Return the (x, y) coordinate for the center point of the cell that contains the specified text.  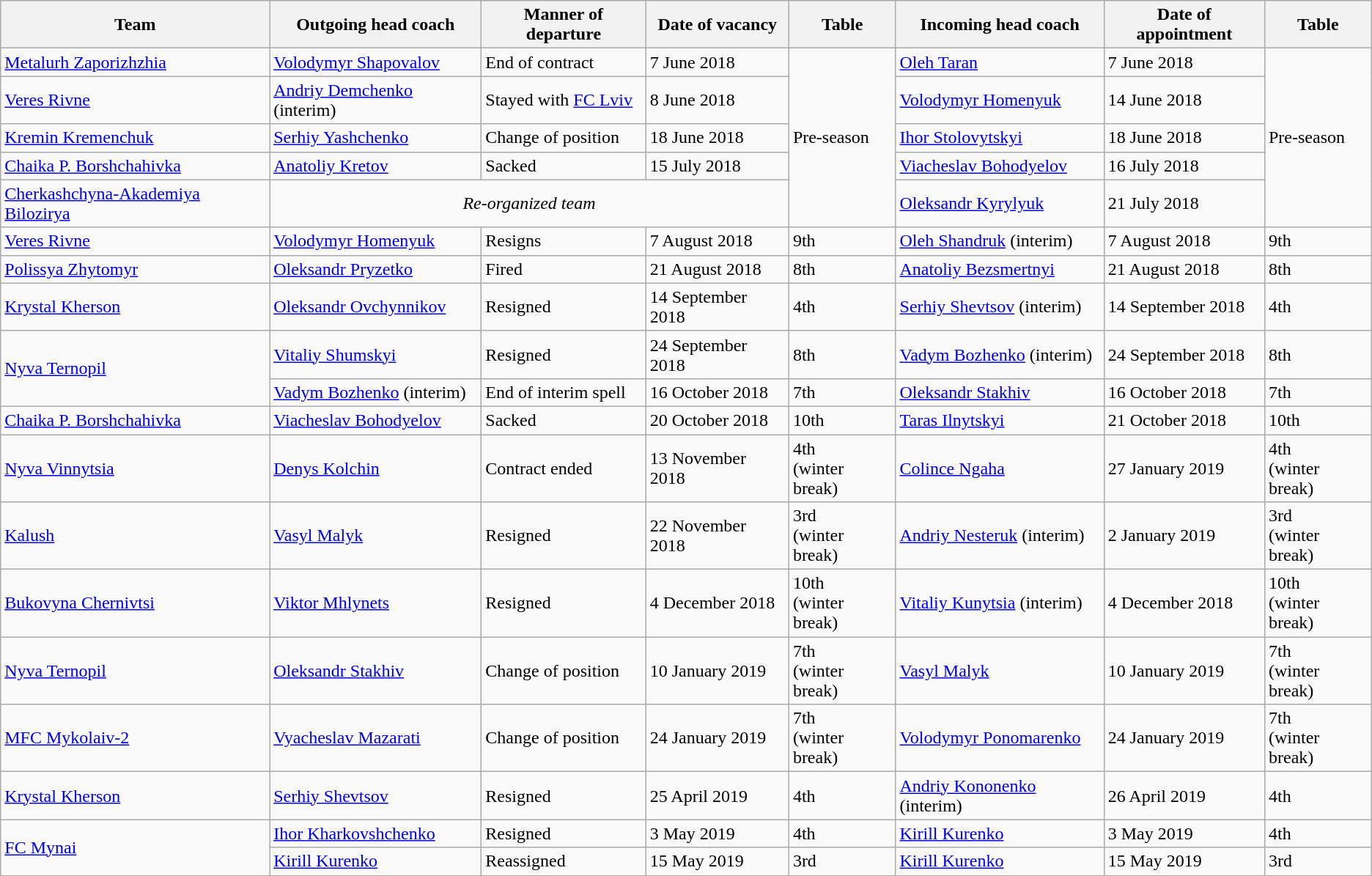
Serhiy Yashchenko (375, 138)
Polissya Zhytomyr (135, 269)
20 October 2018 (717, 420)
End of contract (564, 62)
Oleksandr Pryzetko (375, 269)
22 November 2018 (717, 536)
Vitaliy Kunytsia (interim) (1000, 603)
Stayed with FC Lviv (564, 100)
Metalurh Zaporizhzhia (135, 62)
Date of vacancy (717, 25)
Vyacheslav Mazarati (375, 738)
Manner of departure (564, 25)
25 April 2019 (717, 796)
26 April 2019 (1184, 796)
Fired (564, 269)
FC Mynai (135, 847)
Nyva Vinnytsia (135, 468)
Anatoliy Kretov (375, 166)
Oleksandr Kyrylyuk (1000, 204)
Incoming head coach (1000, 25)
Oleh Taran (1000, 62)
Volodymyr Shapovalov (375, 62)
Oleh Shandruk (interim) (1000, 241)
Serhiy Shevtsov (interim) (1000, 306)
Resigns (564, 241)
15 July 2018 (717, 166)
MFC Mykolaiv-2 (135, 738)
21 July 2018 (1184, 204)
16 July 2018 (1184, 166)
Ihor Kharkovshchenko (375, 833)
Kalush (135, 536)
Contract ended (564, 468)
Reassigned (564, 861)
8 June 2018 (717, 100)
21 October 2018 (1184, 420)
Vitaliy Shumskyi (375, 355)
Re-organized team (529, 204)
Anatoliy Bezsmertnyi (1000, 269)
Andriy Demchenko (interim) (375, 100)
Cherkashchyna-Akademiya Bilozirya (135, 204)
Andriy Kononenko (interim) (1000, 796)
Andriy Nesteruk (interim) (1000, 536)
Outgoing head coach (375, 25)
2 January 2019 (1184, 536)
14 June 2018 (1184, 100)
27 January 2019 (1184, 468)
Oleksandr Ovchynnikov (375, 306)
Colince Ngaha (1000, 468)
Serhiy Shevtsov (375, 796)
Ihor Stolovytskyi (1000, 138)
Denys Kolchin (375, 468)
Bukovyna Chernivtsi (135, 603)
Team (135, 25)
Date of appointment (1184, 25)
Volodymyr Ponomarenko (1000, 738)
Viktor Mhlynets (375, 603)
Kremin Kremenchuk (135, 138)
End of interim spell (564, 392)
13 November 2018 (717, 468)
Taras Ilnytskyi (1000, 420)
